Scan for the cell matching the given text and deliver its (X, Y) coordinate at center. 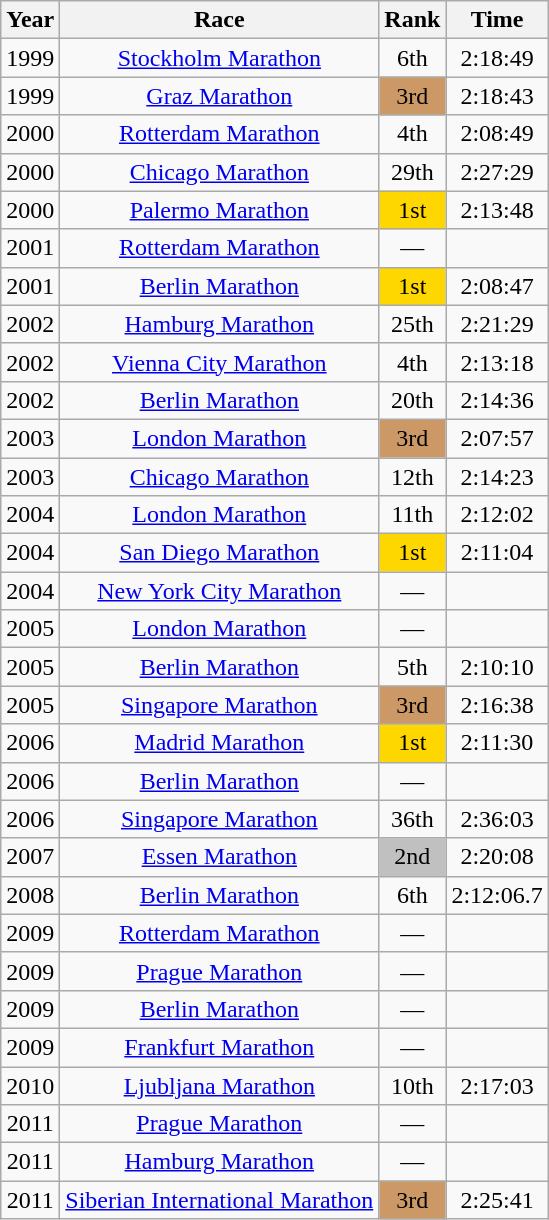
2:17:03 (497, 1085)
Madrid Marathon (220, 743)
Siberian International Marathon (220, 1200)
Frankfurt Marathon (220, 1047)
2:14:36 (497, 400)
2:11:04 (497, 553)
2:16:38 (497, 705)
2:20:08 (497, 857)
Graz Marathon (220, 96)
11th (412, 515)
2:25:41 (497, 1200)
2:08:49 (497, 134)
Essen Marathon (220, 857)
2nd (412, 857)
2:08:47 (497, 286)
25th (412, 324)
10th (412, 1085)
2:13:18 (497, 362)
2007 (30, 857)
12th (412, 477)
Palermo Marathon (220, 210)
2:18:49 (497, 58)
Stockholm Marathon (220, 58)
2010 (30, 1085)
2:36:03 (497, 819)
2:21:29 (497, 324)
Vienna City Marathon (220, 362)
San Diego Marathon (220, 553)
2:14:23 (497, 477)
Race (220, 20)
2:11:30 (497, 743)
2:13:48 (497, 210)
2:10:10 (497, 667)
Rank (412, 20)
20th (412, 400)
2:18:43 (497, 96)
2:07:57 (497, 438)
5th (412, 667)
29th (412, 172)
New York City Marathon (220, 591)
36th (412, 819)
Time (497, 20)
Ljubljana Marathon (220, 1085)
2008 (30, 895)
2:12:06.7 (497, 895)
2:27:29 (497, 172)
2:12:02 (497, 515)
Year (30, 20)
